Output the (X, Y) coordinate of the center of the cell containing the given text.  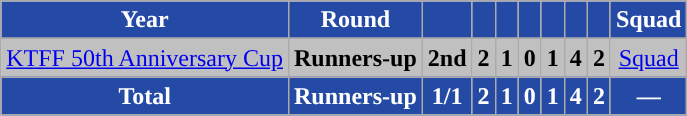
2nd (447, 58)
Round (355, 20)
1/1 (447, 96)
KTFF 50th Anniversary Cup (145, 58)
— (648, 96)
Total (145, 96)
Year (145, 20)
